Output the (x, y) coordinate of the center of the cell containing the given text.  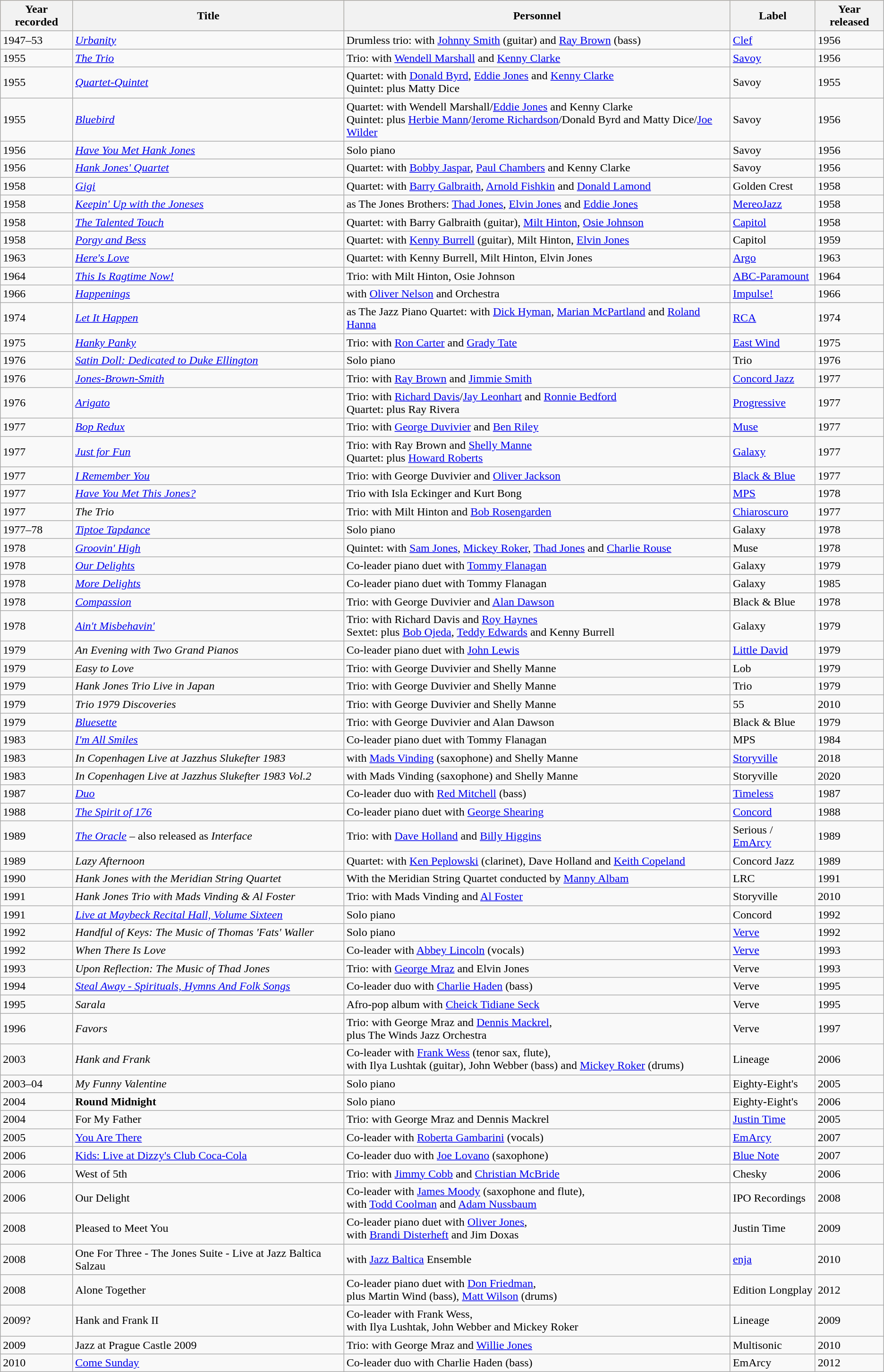
Favors (208, 1029)
with Jazz Baltica Ensemble (537, 1259)
Co-leader with Abbey Lincoln (vocals) (537, 951)
ABC-Paramount (773, 276)
Sarala (208, 1004)
Have You Met Hank Jones (208, 150)
Quartet: with Bobby Jaspar, Paul Chambers and Kenny Clarke (537, 168)
1994 (37, 986)
Quartet: with Kenny Burrell (guitar), Milt Hinton, Elvin Jones (537, 240)
RCA (773, 318)
Co-leader piano duet with John Lewis (537, 650)
Little David (773, 650)
Trio: with George Mraz and Willie Jones (537, 1345)
enja (773, 1259)
Round Midnight (208, 1102)
Co-leader piano duet with George Shearing (537, 812)
Ain't Misbehavin' (208, 626)
Progressive (773, 403)
Co-leader with Roberta Gambarini (vocals) (537, 1137)
Our Delights (208, 565)
Handful of Keys: The Music of Thomas 'Fats' Waller (208, 933)
with Oliver Nelson and Orchestra (537, 294)
Kids: Live at Dizzy's Club Coca-Cola (208, 1155)
Quartet: with Kenny Burrell, Milt Hinton, Elvin Jones (537, 258)
Co-leader duo with Joe Lovano (saxophone) (537, 1155)
Here's Love (208, 258)
Hank Jones Trio Live in Japan (208, 686)
Trio: with Milt Hinton, Osie Johnson (537, 276)
2009? (37, 1321)
Trio: with Ray Brown and Jimmie Smith (537, 379)
Hank Jones Trio with Mads Vinding & Al Foster (208, 896)
1977–78 (37, 530)
Chesky (773, 1173)
Tiptoe Tapdance (208, 530)
Trio: with Jimmy Cobb and Christian McBride (537, 1173)
Urbanity (208, 40)
Drumless trio: with Johnny Smith (guitar) and Ray Brown (bass) (537, 40)
Trio: with Richard Davis and Roy HaynesSextet: plus Bob Ojeda, Teddy Edwards and Kenny Burrell (537, 626)
Hank and Frank II (208, 1321)
Gigi (208, 186)
as The Jazz Piano Quartet: with Dick Hyman, Marian McPartland and Roland Hanna (537, 318)
Steal Away - Spirituals, Hymns And Folk Songs (208, 986)
Porgy and Bess (208, 240)
1996 (37, 1029)
as The Jones Brothers: Thad Jones, Elvin Jones and Eddie Jones (537, 204)
Duo (208, 794)
Our Delight (208, 1198)
Argo (773, 258)
Upon Reflection: The Music of Thad Jones (208, 968)
Afro-pop album with Cheick Tidiane Seck (537, 1004)
Let It Happen (208, 318)
1984 (849, 740)
Co-leader piano duet with Don Friedman, plus Martin Wind (bass), Matt Wilson (drums) (537, 1290)
Bluesette (208, 722)
Hank Jones with the Meridian String Quartet (208, 878)
Co-leader piano duet with Oliver Jones, with Brandi Disterheft and Jim Doxas (537, 1228)
You Are There (208, 1137)
I Remember You (208, 476)
Quartet-Quintet (208, 82)
1990 (37, 878)
Hanky Panky (208, 343)
Have You Met This Jones? (208, 494)
Quartet: with Wendell Marshall/Eddie Jones and Kenny ClarkeQuintet: plus Herbie Mann/Jerome Richardson/Donald Byrd and Matty Dice/Joe Wilder (537, 119)
Trio: with George Mraz and Elvin Jones (537, 968)
Jazz at Prague Castle 2009 (208, 1345)
Arigato (208, 403)
Personnel (537, 16)
Timeless (773, 794)
Satin Doll: Dedicated to Duke Ellington (208, 361)
This Is Ragtime Now! (208, 276)
Trio: with George Mraz and Dennis Mackrel (537, 1119)
MereoJazz (773, 204)
Live at Maybeck Recital Hall, Volume Sixteen (208, 914)
The Spirit of 176 (208, 812)
2020 (849, 776)
1947–53 (37, 40)
Bop Redux (208, 427)
2003–04 (37, 1084)
2018 (849, 758)
1997 (849, 1029)
Trio: with Ray Brown and Shelly Manne Quartet: plus Howard Roberts (537, 451)
Blue Note (773, 1155)
Label (773, 16)
In Copenhagen Live at Jazzhus Slukefter 1983 Vol.2 (208, 776)
Quartet: with Ken Peplowski (clarinet), Dave Holland and Keith Copeland (537, 860)
With the Meridian String Quartet conducted by Manny Albam (537, 878)
Quintet: with Sam Jones, Mickey Roker, Thad Jones and Charlie Rouse (537, 547)
Trio: with Ron Carter and Grady Tate (537, 343)
LRC (773, 878)
Edition Longplay (773, 1290)
Serious / EmArcy (773, 836)
Chiaroscuro (773, 512)
Trio 1979 Discoveries (208, 704)
Quartet: with Donald Byrd, Eddie Jones and Kenny ClarkeQuintet: plus Matty Dice (537, 82)
Trio: with Milt Hinton and Bob Rosengarden (537, 512)
Co-leader with Frank Wess, with Ilya Lushtak, John Webber and Mickey Roker (537, 1321)
Groovin' High (208, 547)
Trio: with George Mraz and Dennis Mackrel, plus The Winds Jazz Orchestra (537, 1029)
Just for Fun (208, 451)
Trio: with Dave Holland and Billy Higgins (537, 836)
Keepin' Up with the Joneses (208, 204)
2003 (37, 1059)
Bluebird (208, 119)
Compassion (208, 602)
Lazy Afternoon (208, 860)
Year recorded (37, 16)
Co-leader with James Moody (saxophone and flute), with Todd Coolman and Adam Nussbaum (537, 1198)
An Evening with Two Grand Pianos (208, 650)
Trio: with Wendell Marshall and Kenny Clarke (537, 58)
Trio: with George Duvivier and Ben Riley (537, 427)
Clef (773, 40)
IPO Recordings (773, 1198)
Title (208, 16)
West of 5th (208, 1173)
In Copenhagen Live at Jazzhus Slukefter 1983 (208, 758)
More Delights (208, 583)
55 (773, 704)
I'm All Smiles (208, 740)
Hank Jones' Quartet (208, 168)
Year released (849, 16)
Quartet: with Barry Galbraith (guitar), Milt Hinton, Osie Johnson (537, 222)
Trio: with George Duvivier and Oliver Jackson (537, 476)
Golden Crest (773, 186)
1959 (849, 240)
My Funny Valentine (208, 1084)
Easy to Love (208, 668)
The Talented Touch (208, 222)
Trio: with Richard Davis/Jay Leonhart and Ronnie BedfordQuartet: plus Ray Rivera (537, 403)
Happenings (208, 294)
Multisonic (773, 1345)
When There Is Love (208, 951)
Pleased to Meet You (208, 1228)
Co-leader duo with Red Mitchell (bass) (537, 794)
Trio: with Mads Vinding and Al Foster (537, 896)
Alone Together (208, 1290)
Quartet: with Barry Galbraith, Arnold Fishkin and Donald Lamond (537, 186)
1985 (849, 583)
Come Sunday (208, 1363)
East Wind (773, 343)
Impulse! (773, 294)
For My Father (208, 1119)
Hank and Frank (208, 1059)
The Oracle – also released as Interface (208, 836)
Trio with Isla Eckinger and Kurt Bong (537, 494)
Lob (773, 668)
Jones-Brown-Smith (208, 379)
Co-leader with Frank Wess (tenor sax, flute), with Ilya Lushtak (guitar), John Webber (bass) and Mickey Roker (drums) (537, 1059)
One For Three - The Jones Suite - Live at Jazz Baltica Salzau (208, 1259)
